Output the (X, Y) coordinate of the center of the cell containing the given text.  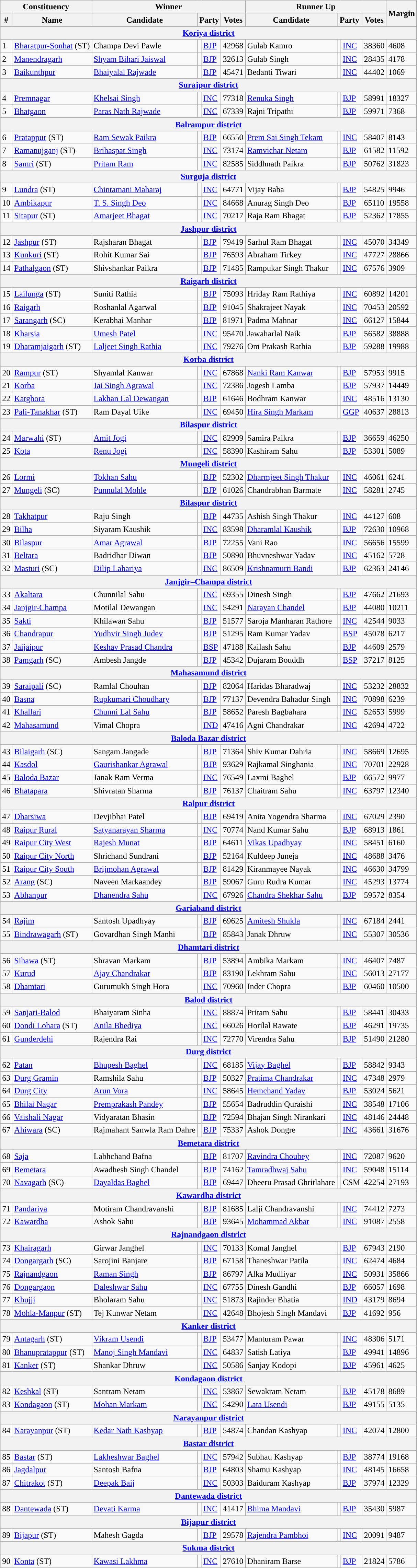
5089 (402, 451)
1698 (402, 1287)
Raigarh district (209, 281)
Vijay Baba (291, 190)
6 (6, 137)
28435 (374, 59)
Khairagarh (52, 1248)
Patan (52, 1065)
Manturam Pawar (291, 1339)
28866 (402, 255)
Mahasamund (52, 725)
Siddhnath Paikra (291, 164)
28832 (402, 686)
41692 (374, 1313)
8689 (402, 1391)
Abraham Tirkey (291, 255)
Sihawa (ST) (52, 960)
Narayan Chandel (291, 608)
Chaitram Sahu (291, 790)
4 (6, 98)
Bhojesh Singh Mandavi (291, 1313)
Bhatapara (52, 790)
42 (6, 725)
Hemchand Yadav (291, 1091)
32 (6, 568)
17 (6, 320)
34799 (402, 869)
Badruddin Quraishi (291, 1104)
Raipur Rural (52, 830)
33 (6, 595)
Raipur City North (52, 856)
Chitrakot (ST) (52, 1483)
21693 (402, 595)
64 (6, 1091)
T. S. Singh Deo (145, 203)
8143 (402, 137)
12695 (402, 751)
79276 (233, 346)
81429 (233, 869)
9343 (402, 1065)
Om Prakash Rathia (291, 346)
34349 (402, 242)
Girwar Janghel (145, 1248)
Gariaband district (209, 908)
Rajendra Rai (145, 1039)
25 (6, 451)
Renuka Singh (291, 98)
5135 (402, 1404)
Pali-Tanakhar (ST) (52, 412)
Premprakash Pandey (145, 1104)
Chunnilal Sahu (145, 595)
Rohit Kumar Sai (145, 255)
Baikunthpur (52, 72)
Pratima Chandrakar (291, 1078)
37217 (374, 660)
Haridas Bharadwaj (291, 686)
51490 (374, 1039)
46291 (374, 1026)
2190 (402, 1248)
67158 (233, 1261)
17855 (402, 216)
68185 (233, 1065)
76137 (233, 790)
24 (6, 438)
53024 (374, 1091)
2745 (402, 490)
52653 (374, 712)
Motiram Chandravanshi (145, 1208)
Saroja Manharan Rathore (291, 621)
79419 (233, 242)
Bemetara (52, 1169)
Sitapur (ST) (52, 216)
20592 (402, 307)
26 (6, 477)
Satyanarayan Sharma (145, 830)
43661 (374, 1130)
Devjibhai Patel (145, 817)
Shyam Bihari Jaiswal (145, 59)
43 (6, 751)
Kailash Sahu (291, 647)
27 (6, 490)
24146 (402, 568)
Bhanupratappur (ST) (52, 1352)
14449 (402, 386)
72255 (233, 542)
Kedar Nath Kashyap (145, 1431)
70217 (233, 216)
48145 (374, 1470)
Ambikapur (52, 203)
Lekhram Sahu (291, 973)
31676 (402, 1130)
31823 (402, 164)
Basna (52, 699)
6241 (402, 477)
Lalji Chandravanshi (291, 1208)
Yudhvir Singh Judev (145, 634)
90 (6, 1561)
21280 (402, 1039)
Rajinder Bhatia (291, 1300)
5621 (402, 1091)
78 (6, 1313)
Jai Singh Agrawal (145, 386)
Anila Bhediya (145, 1026)
Bemetara district (209, 1143)
58407 (374, 137)
Jashpur district (209, 229)
Bhatgaon (52, 111)
Paras Nath Rajwade (145, 111)
66026 (233, 1026)
Ashok Sahu (145, 1222)
Shrichand Sundrani (145, 856)
Sarojini Banjare (145, 1261)
35 (6, 621)
47662 (374, 595)
69450 (233, 412)
Nanki Ram Kanwar (291, 372)
9946 (402, 190)
Dhaniram Barse (291, 1561)
49155 (374, 1404)
63 (6, 1078)
Khallari (52, 712)
Jashpur (ST) (52, 242)
45070 (374, 242)
4684 (402, 1261)
4722 (402, 725)
54291 (233, 608)
71 (6, 1208)
10211 (402, 608)
66057 (374, 1287)
Anurag Singh Deo (291, 203)
47727 (374, 255)
52164 (233, 856)
72087 (374, 1156)
Guru Rudra Kumar (291, 882)
Premnagar (52, 98)
Deepak Baij (145, 1483)
Devendra Bahadur Singh (291, 699)
31 (6, 555)
91087 (374, 1222)
53894 (233, 960)
Paresh Bagbahara (291, 712)
Champa Devi Pawle (145, 46)
Shivshankar Paikra (145, 268)
67868 (233, 372)
49 (6, 843)
27610 (233, 1561)
29 (6, 529)
60892 (374, 294)
67029 (374, 817)
Devati Karma (145, 1509)
81971 (233, 320)
37974 (374, 1483)
Chandan Kashyap (291, 1431)
60460 (374, 986)
Manoj Singh Mandavi (145, 1352)
7487 (402, 960)
27193 (402, 1182)
45471 (233, 72)
59067 (233, 882)
Surguja district (209, 177)
Mungeli district (209, 464)
Chintamani Maharaj (145, 190)
Kuldeep Juneja (291, 856)
45162 (374, 555)
46061 (374, 477)
76593 (233, 255)
Pratappur (ST) (52, 137)
2979 (402, 1078)
Santosh Upadhyay (145, 921)
82064 (233, 686)
Durg City (52, 1091)
63797 (374, 790)
47348 (374, 1078)
Antagarh (ST) (52, 1339)
28 (6, 516)
52302 (233, 477)
82909 (233, 438)
10500 (402, 986)
Koriya district (209, 33)
50303 (233, 1483)
Bijapur district (209, 1522)
48306 (374, 1339)
72770 (233, 1039)
77318 (233, 98)
Janak Dhruw (291, 934)
71485 (233, 268)
7 (6, 150)
Dondi Lohara (ST) (52, 1026)
54874 (233, 1431)
53232 (374, 686)
42648 (233, 1313)
Gurumukh Singh Hora (145, 986)
Masturi (SC) (52, 568)
42254 (374, 1182)
18327 (402, 98)
Ram Sewak Paikra (145, 137)
Bastar (ST) (52, 1457)
Raigarh (52, 307)
59971 (374, 111)
Sanjari-Balod (52, 1013)
51 (6, 869)
Mahasamund district (209, 673)
42074 (374, 1431)
Bijapur (ST) (52, 1535)
58652 (233, 712)
Raju Singh (145, 516)
73174 (233, 150)
Shravan Markam (145, 960)
50762 (374, 164)
Jogesh Lamba (291, 386)
Navagarh (SC) (52, 1182)
Kanker district (209, 1326)
Ramshila Sahu (145, 1078)
Awadhesh Singh Chandel (145, 1169)
Vimal Chopra (145, 725)
Rajkamal Singhania (291, 764)
88 (6, 1509)
61646 (233, 399)
2579 (402, 647)
Kasdol (52, 764)
3476 (402, 856)
70453 (374, 307)
64803 (233, 1470)
19735 (402, 1026)
Thaneshwar Patila (291, 1261)
12329 (402, 1483)
Anita Yogendra Sharma (291, 817)
67926 (233, 895)
20 (6, 372)
77137 (233, 699)
Vikram Usendi (145, 1339)
Bholaram Sahu (145, 1300)
49941 (374, 1352)
44 (6, 764)
Punnulal Mohle (145, 490)
27177 (402, 973)
Dinesh Gandhi (291, 1287)
16658 (402, 1470)
13774 (402, 882)
Konta (ST) (52, 1561)
45342 (233, 660)
44609 (374, 647)
Ram Dayal Uike (145, 412)
Gulab Kamro (291, 46)
Arun Vora (145, 1091)
53867 (233, 1391)
6217 (402, 634)
23 (6, 412)
5987 (402, 1509)
Rajnandgaon district (209, 1235)
Sangam Jangade (145, 751)
74412 (374, 1208)
Mahesh Gagda (145, 1535)
Winner (168, 7)
50327 (233, 1078)
67184 (374, 921)
Janak Ram Verma (145, 777)
20091 (374, 1535)
Akaltara (52, 595)
75093 (233, 294)
21 (6, 386)
Rupkumari Choudhary (145, 699)
Rampur (ST) (52, 372)
70960 (233, 986)
46250 (402, 438)
Badridhar Diwan (145, 555)
Roshanlal Agarwal (145, 307)
5786 (402, 1561)
5728 (402, 555)
Durg district (209, 1052)
18 (6, 333)
57953 (374, 372)
76 (6, 1287)
Dharmjeet Singh Thakur (291, 477)
7368 (402, 111)
Constituency (46, 7)
1 (6, 46)
Bhajan Singh Nirankari (291, 1117)
42968 (233, 46)
8354 (402, 895)
47188 (233, 647)
Horilal Rawate (291, 1026)
14 (6, 268)
Kashiram Sahu (291, 451)
Tamradhwaj Sahu (291, 1169)
2558 (402, 1222)
55307 (374, 934)
50931 (374, 1274)
Kawardha (52, 1222)
Govardhan Singh Manhi (145, 934)
Takhatpur (52, 516)
69447 (233, 1182)
86797 (233, 1274)
76549 (233, 777)
45078 (374, 634)
Ambika Markam (291, 960)
48516 (374, 399)
Ramvichar Netam (291, 150)
52 (6, 882)
Brijmohan Agrawal (145, 869)
74162 (233, 1169)
Sukma district (209, 1548)
956 (402, 1313)
Baloda Bazar district (209, 738)
69355 (233, 595)
Kawardha district (209, 1195)
Suniti Rathia (145, 294)
Bhuvneshwar Yadav (291, 555)
Tokhan Sahu (145, 477)
12 (6, 242)
45293 (374, 882)
Janjgir-Champa (52, 608)
Dharamlal Kaushik (291, 529)
Padma Mahnar (291, 320)
Bilaigarh (SC) (52, 751)
Tej Kunwar Netam (145, 1313)
80 (6, 1352)
68913 (374, 830)
58842 (374, 1065)
Hira Singh Markam (291, 412)
8125 (402, 660)
Shiv Kumar Dahria (291, 751)
68 (6, 1156)
5171 (402, 1339)
64611 (233, 843)
15 (6, 294)
83190 (233, 973)
1069 (402, 72)
62 (6, 1065)
Gulab Singh (291, 59)
Sakti (52, 621)
Bodhram Kanwar (291, 399)
Raipur City South (52, 869)
56 (6, 960)
54290 (233, 1404)
Saraipali (SC) (52, 686)
Sanjay Kodopi (291, 1365)
9620 (402, 1156)
Kondagaon (ST) (52, 1404)
6160 (402, 843)
608 (402, 516)
67755 (233, 1287)
45961 (374, 1365)
Bhaiyaram Sinha (145, 1013)
Vikas Upadhyay (291, 843)
81707 (233, 1156)
Chunni Lal Sahu (145, 712)
Manendragarh (52, 59)
13 (6, 255)
Naveen Markaandey (145, 882)
48688 (374, 856)
Dongargarh (SC) (52, 1261)
69 (6, 1169)
38888 (402, 333)
44735 (233, 516)
12340 (402, 790)
Dhanendra Sahu (145, 895)
Margin (402, 13)
75 (6, 1274)
Kota (52, 451)
Marwahi (ST) (52, 438)
53 (6, 895)
47416 (233, 725)
91045 (233, 307)
2390 (402, 817)
45 (6, 777)
Chandrapur (52, 634)
Shivratan Sharma (145, 790)
Balod district (209, 1000)
13130 (402, 399)
Ashish Singh Thakur (291, 516)
Raipur City West (52, 843)
11 (6, 216)
Prem Sai Singh Tekam (291, 137)
Arang (SC) (52, 882)
62474 (374, 1261)
Jaijaipur (52, 647)
46 (6, 790)
56582 (374, 333)
53301 (374, 451)
Bilha (52, 529)
1861 (402, 830)
Amitesh Shukla (291, 921)
24448 (402, 1117)
12800 (402, 1431)
58451 (374, 843)
42694 (374, 725)
74 (6, 1261)
Ahiwara (SC) (52, 1130)
38774 (374, 1457)
51577 (233, 621)
Santram Netam (145, 1391)
Vijay Baghel (291, 1065)
Shankar Dhruw (145, 1365)
Dharamjaigarh (ST) (52, 346)
5999 (402, 712)
Shamu Kashyap (291, 1470)
30536 (402, 934)
Rajmahant Sanwla Ram Dahre (145, 1130)
Lakheshwar Baghel (145, 1457)
42544 (374, 621)
Subhau Kashyap (291, 1457)
59 (6, 1013)
Khilawan Sahu (145, 621)
Dhamtari district (209, 947)
46630 (374, 869)
70701 (374, 764)
Amar Agrawal (145, 542)
Kondagaon district (209, 1378)
47 (6, 817)
16 (6, 307)
Dinesh Singh (291, 595)
Lundra (ST) (52, 190)
Dujaram Bouddh (291, 660)
Umesh Patel (145, 333)
Amit Jogi (145, 438)
Bedanti Tiwari (291, 72)
15114 (402, 1169)
72 (6, 1222)
Krishnamurti Bandi (291, 568)
61 (6, 1039)
72594 (233, 1117)
58 (6, 986)
Virendra Sahu (291, 1039)
70 (6, 1182)
65110 (374, 203)
70133 (233, 1248)
Gunderdehi (52, 1039)
Ramanujganj (ST) (52, 150)
72386 (233, 386)
Kanker (ST) (52, 1365)
Lailunga (ST) (52, 294)
Komal Janghel (291, 1248)
17106 (402, 1104)
35866 (402, 1274)
Pandariya (52, 1208)
30433 (402, 1013)
28813 (402, 412)
Khujji (52, 1300)
84 (6, 1431)
Dantewada (ST) (52, 1509)
Keshav Prasad Chandra (145, 647)
Sarhul Ram Bhagat (291, 242)
Bindrawagarh (ST) (52, 934)
Ram Kumar Yadav (291, 634)
Laxmi Baghel (291, 777)
60 (6, 1026)
58645 (233, 1091)
Mungeli (SC) (52, 490)
Dantewada district (209, 1496)
35430 (374, 1509)
Baiduram Kashyap (291, 1483)
Balrampur district (209, 124)
Runner Up (316, 7)
93629 (233, 764)
Renu Jogi (145, 451)
59048 (374, 1169)
CSM (351, 1182)
Nand Kumar Sahu (291, 830)
43179 (374, 1300)
58281 (374, 490)
59288 (374, 346)
15599 (402, 542)
9977 (402, 777)
Brihaspat Singh (145, 150)
15844 (402, 320)
Rajnandgaon (52, 1274)
10 (6, 203)
38 (6, 660)
Sewakram Netam (291, 1391)
36 (6, 634)
Vaishali Nagar (52, 1117)
Kharsia (52, 333)
Samri (ST) (52, 164)
Dharsiwa (52, 817)
67576 (374, 268)
Kawasi Lakhma (145, 1561)
65 (6, 1104)
Rampukar Singh Thakur (291, 268)
40637 (374, 412)
67 (6, 1130)
Chandra Shekhar Sahu (291, 895)
87 (6, 1483)
58441 (374, 1013)
Mohla-Manpur (ST) (52, 1313)
81 (6, 1365)
Katghora (52, 399)
Raja Ram Bhagat (291, 216)
69625 (233, 921)
37 (6, 647)
Keshkal (ST) (52, 1391)
Dilip Lahariya (145, 568)
Ramlal Chouhan (145, 686)
Shyamlal Kanwar (145, 372)
Beltara (52, 555)
67943 (374, 1248)
36659 (374, 438)
57 (6, 973)
50 (6, 856)
70898 (374, 699)
Sarangarh (SC) (52, 320)
84668 (233, 203)
4608 (402, 46)
73 (6, 1248)
48146 (374, 1117)
Labhchand Bafna (145, 1156)
10968 (402, 529)
21824 (374, 1561)
69419 (233, 817)
Rajni Tripathi (291, 111)
19558 (402, 203)
Kerabhai Manhar (145, 320)
19988 (402, 346)
70774 (233, 830)
Jawaharlal Naik (291, 333)
Pamgarh (SC) (52, 660)
Lakhan Lal Dewangan (145, 399)
22928 (402, 764)
38360 (374, 46)
19 (6, 346)
93645 (233, 1222)
57937 (374, 386)
Dongargaon (52, 1287)
Saja (52, 1156)
30 (6, 542)
83 (6, 1404)
50890 (233, 555)
Rajesh Munat (145, 843)
8694 (402, 1300)
85 (6, 1457)
82 (6, 1391)
3 (6, 72)
Lormi (52, 477)
40 (6, 699)
88874 (233, 1013)
56656 (374, 542)
66550 (233, 137)
Dayaldas Baghel (145, 1182)
83598 (233, 529)
Kiranmayee Nayak (291, 869)
Narayanpur (ST) (52, 1431)
9487 (402, 1535)
58991 (374, 98)
4625 (402, 1365)
45178 (374, 1391)
Narayanpur district (209, 1418)
54 (6, 921)
82585 (233, 164)
14896 (402, 1352)
67339 (233, 111)
Lata Usendi (291, 1404)
38548 (374, 1104)
61026 (233, 490)
# (6, 20)
66 (6, 1117)
52362 (374, 216)
Daleshwar Sahu (145, 1287)
95470 (233, 333)
44080 (374, 608)
Rajendra Pambhoi (291, 1535)
39 (6, 686)
Pathalgaon (ST) (52, 268)
55654 (233, 1104)
Bhima Mandavi (291, 1509)
51873 (233, 1300)
Korba (52, 386)
Rajsharan Bhagat (145, 242)
Baloda Bazar (52, 777)
77 (6, 1300)
Inder Chopra (291, 986)
Agni Chandrakar (291, 725)
Name (52, 20)
66127 (374, 320)
9 (6, 190)
53477 (233, 1339)
Bastar district (209, 1444)
Kurud (52, 973)
Jagdalpur (52, 1470)
41 (6, 712)
8 (6, 164)
48 (6, 830)
11592 (402, 150)
46407 (374, 960)
58390 (233, 451)
86 (6, 1470)
56013 (374, 973)
2 (6, 59)
Laljeet Singh Rathia (145, 346)
89 (6, 1535)
Pritam Sahu (291, 1013)
Siyaram Kaushik (145, 529)
55 (6, 934)
Bhupesh Baghel (145, 1065)
19168 (402, 1457)
85843 (233, 934)
57942 (233, 1457)
Amarjeet Bhagat (145, 216)
Bilaspur (52, 542)
64837 (233, 1352)
14201 (402, 294)
34 (6, 608)
Bharatpur-Sonhat (ST) (52, 46)
Santosh Bafna (145, 1470)
Motilal Dewangan (145, 608)
7273 (402, 1208)
Ajay Chandrakar (145, 973)
54825 (374, 190)
61582 (374, 150)
9033 (402, 621)
59572 (374, 895)
66572 (374, 777)
32613 (233, 59)
Ravindra Choubey (291, 1156)
72630 (374, 529)
22 (6, 399)
64771 (233, 190)
Pritam Ram (145, 164)
50586 (233, 1365)
Hriday Ram Rathiya (291, 294)
Chandrabhan Barmate (291, 490)
Kunkuri (ST) (52, 255)
29578 (233, 1535)
Khelsai Singh (145, 98)
Vani Rao (291, 542)
9915 (402, 372)
Surajpur district (209, 85)
44127 (374, 516)
Rajim (52, 921)
79 (6, 1339)
3909 (402, 268)
Raman Singh (145, 1274)
58669 (374, 751)
Satish Latiya (291, 1352)
Mohammad Akbar (291, 1222)
Mohan Markam (145, 1404)
62363 (374, 568)
Dheeru Prasad Ghritlahare (291, 1182)
81685 (233, 1208)
6239 (402, 699)
Alka Mudliyar (291, 1274)
Bhilai Nagar (52, 1104)
71364 (233, 751)
Shakrajeet Nayak (291, 307)
Bhaiyalal Rajwade (145, 72)
2441 (402, 921)
4178 (402, 59)
75337 (233, 1130)
5 (6, 111)
Janjgir–Champa district (209, 582)
Gaurishankar Agrawal (145, 764)
Raipur district (209, 804)
Dhamtari (52, 986)
86509 (233, 568)
Abhanpur (52, 895)
Durg Gramin (52, 1078)
GGP (351, 412)
41417 (233, 1509)
Korba district (209, 359)
Samira Paikra (291, 438)
Vidyaratan Bhasin (145, 1117)
44402 (374, 72)
Ashok Dongre (291, 1130)
Ambesh Jangde (145, 660)
51295 (233, 634)
